From the cell containing the given text, extract its center point as (X, Y) coordinate. 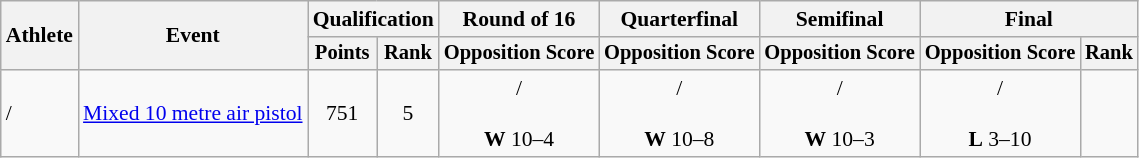
/ W 10–3 (839, 114)
Points (342, 54)
/ L 3–10 (1000, 114)
Qualification (374, 19)
751 (342, 114)
/ W 10–8 (679, 114)
/ (40, 114)
Quarterfinal (679, 19)
Mixed 10 metre air pistol (193, 114)
Semifinal (839, 19)
Event (193, 36)
/ W 10–4 (519, 114)
Round of 16 (519, 19)
5 (408, 114)
Final (1029, 19)
Athlete (40, 36)
